Identify which cell holds the provided text, then report its [X, Y] central coordinate. 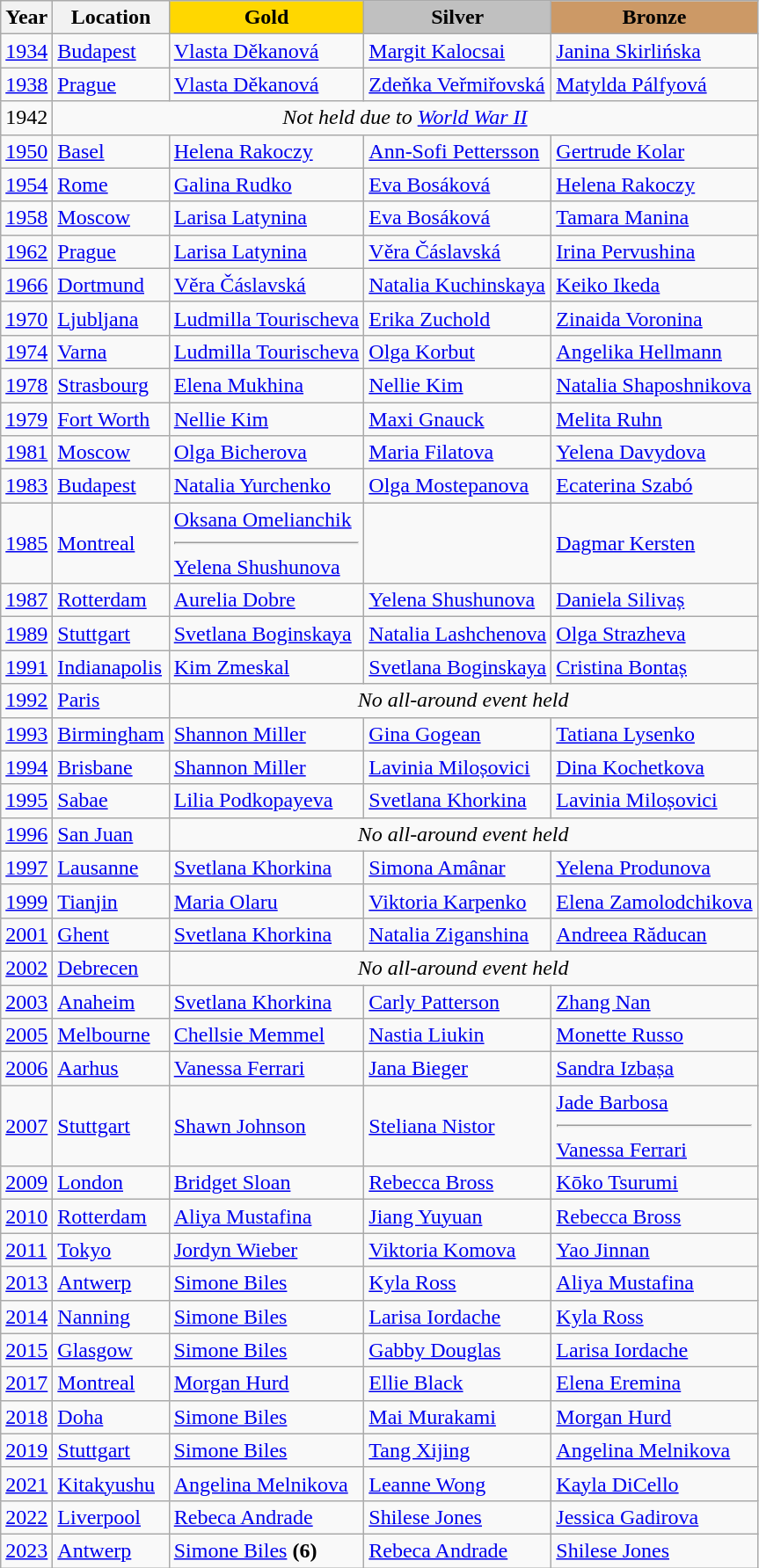
Nastia Liukin [457, 1035]
Simona Amânar [457, 867]
2007 [26, 1126]
Jade Barbosa Vanessa Ferrari [654, 1126]
1993 [26, 734]
2022 [26, 1517]
Not held due to World War II [405, 118]
1979 [26, 419]
Zdeňka Veřmiřovská [457, 84]
Fort Worth [111, 419]
Aarhus [111, 1069]
2001 [26, 934]
Gertrude Kolar [654, 151]
Paris [111, 701]
Leanne Wong [457, 1484]
Ghent [111, 934]
1974 [26, 352]
Liverpool [111, 1517]
Sabae [111, 801]
Simone Biles (6) [266, 1550]
1983 [26, 486]
Indianapolis [111, 667]
1991 [26, 667]
Anaheim [111, 1001]
Sandra Izbașa [654, 1069]
Kayla DiCello [654, 1484]
1995 [26, 801]
Maxi Gnauck [457, 419]
Steliana Nistor [457, 1126]
1934 [26, 51]
2017 [26, 1383]
1978 [26, 385]
Maria Olaru [266, 901]
Natalia Ziganshina [457, 934]
Natalia Kuchinskaya [457, 285]
Yelena Davydova [654, 453]
Rome [111, 185]
2014 [26, 1317]
Viktoria Karpenko [457, 901]
Jordyn Wieber [266, 1250]
Jana Bieger [457, 1069]
Basel [111, 151]
Olga Bicherova [266, 453]
Margit Kalocsai [457, 51]
Tang Xijing [457, 1450]
Elena Mukhina [266, 385]
1950 [26, 151]
Gabby Douglas [457, 1350]
Kōko Tsurumi [654, 1183]
Dortmund [111, 285]
Janina Skirlińska [654, 51]
2005 [26, 1035]
Irina Pervushina [654, 251]
Elena Zamolodchikova [654, 901]
2018 [26, 1417]
2009 [26, 1183]
1992 [26, 701]
Debrecen [111, 968]
2011 [26, 1250]
1987 [26, 600]
2010 [26, 1216]
Gina Gogean [457, 734]
Ljubljana [111, 318]
Keiko Ikeda [654, 285]
1999 [26, 901]
Maria Filatova [457, 453]
Tamara Manina [654, 218]
Birmingham [111, 734]
Lausanne [111, 867]
1981 [26, 453]
Andreea Răducan [654, 934]
Nanning [111, 1317]
Shawn Johnson [266, 1126]
Galina Rudko [266, 185]
1994 [26, 767]
Natalia Shaposhnikova [654, 385]
Bridget Sloan [266, 1183]
Ellie Black [457, 1383]
Yelena Shushunova [457, 600]
Natalia Lashchenova [457, 634]
Dagmar Kersten [654, 543]
Monette Russo [654, 1035]
2019 [26, 1450]
Aurelia Dobre [266, 600]
2015 [26, 1350]
1985 [26, 543]
Oksana Omelianchik Yelena Shushunova [266, 543]
Carly Patterson [457, 1001]
2013 [26, 1283]
Yelena Produnova [654, 867]
2002 [26, 968]
Glasgow [111, 1350]
Vanessa Ferrari [266, 1069]
Tokyo [111, 1250]
Bronze [654, 18]
Jiang Yuyuan [457, 1216]
Strasbourg [111, 385]
Varna [111, 352]
Gold [266, 18]
2006 [26, 1069]
Melita Ruhn [654, 419]
Natalia Yurchenko [266, 486]
Daniela Silivaș [654, 600]
Lilia Podkopayeva [266, 801]
Kitakyushu [111, 1484]
Doha [111, 1417]
1970 [26, 318]
Melbourne [111, 1035]
Olga Mostepanova [457, 486]
1942 [26, 118]
Tianjin [111, 901]
Ecaterina Szabó [654, 486]
Viktoria Komova [457, 1250]
1954 [26, 185]
1997 [26, 867]
1989 [26, 634]
Cristina Bontaș [654, 667]
1958 [26, 218]
Elena Eremina [654, 1383]
1966 [26, 285]
2021 [26, 1484]
Silver [457, 18]
Olga Strazheva [654, 634]
Tatiana Lysenko [654, 734]
Kim Zmeskal [266, 667]
Jessica Gadirova [654, 1517]
Matylda Pálfyová [654, 84]
2003 [26, 1001]
Dina Kochetkova [654, 767]
Ann-Sofi Pettersson [457, 151]
San Juan [111, 834]
Erika Zuchold [457, 318]
1962 [26, 251]
Location [111, 18]
Year [26, 18]
1938 [26, 84]
Olga Korbut [457, 352]
Angelika Hellmann [654, 352]
London [111, 1183]
2023 [26, 1550]
Chellsie Memmel [266, 1035]
1996 [26, 834]
Yao Jinnan [654, 1250]
Brisbane [111, 767]
Zhang Nan [654, 1001]
Mai Murakami [457, 1417]
Zinaida Voronina [654, 318]
